Identify which cell holds the provided text, then report its [X, Y] central coordinate. 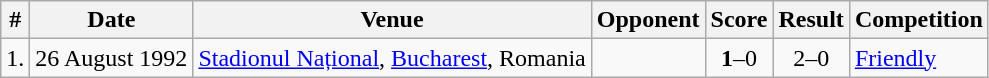
Stadionul Național, Bucharest, Romania [392, 58]
Date [112, 20]
Opponent [648, 20]
Result [811, 20]
1. [16, 58]
Friendly [918, 58]
2–0 [811, 58]
26 August 1992 [112, 58]
Competition [918, 20]
1–0 [739, 58]
Venue [392, 20]
Score [739, 20]
# [16, 20]
